Identify which cell holds the provided text, then report its (X, Y) central coordinate. 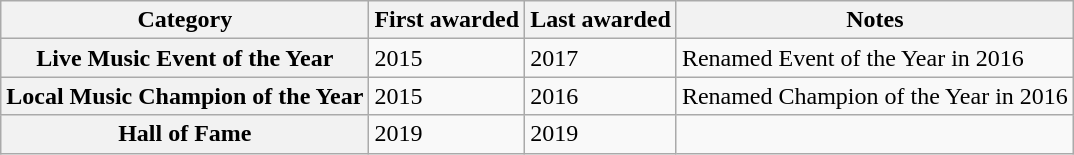
First awarded (447, 20)
Last awarded (601, 20)
Notes (874, 20)
2016 (601, 96)
2017 (601, 58)
Local Music Champion of the Year (185, 96)
Live Music Event of the Year (185, 58)
Renamed Event of the Year in 2016 (874, 58)
Hall of Fame (185, 134)
Renamed Champion of the Year in 2016 (874, 96)
Category (185, 20)
